Return (x, y) of the center of cell containing provided text 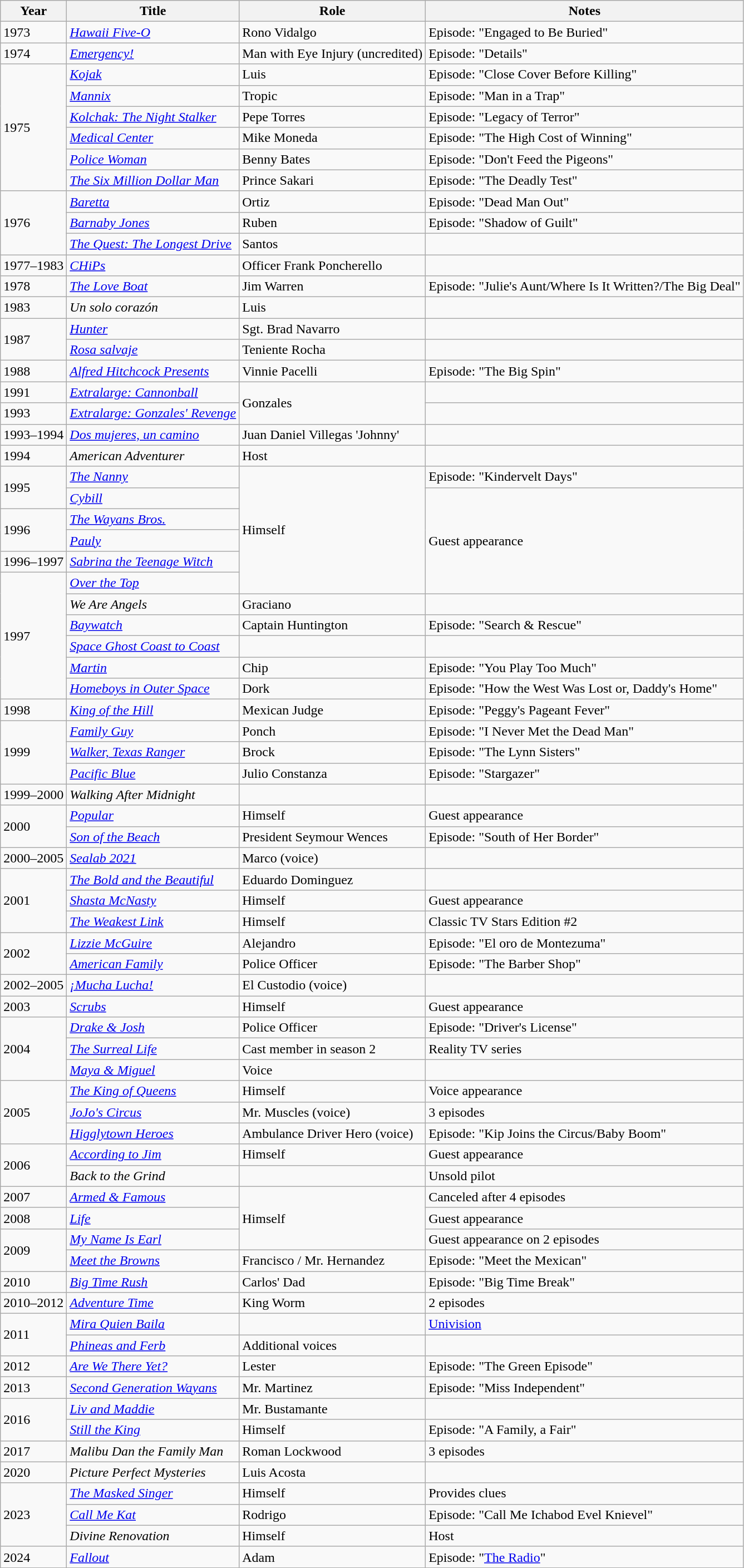
Armed & Famous (153, 1197)
2001 (33, 900)
Baretta (153, 201)
Episode: "Dead Man Out" (584, 201)
1996–1997 (33, 561)
1999–2000 (33, 795)
Tropic (333, 96)
Role (333, 11)
Are We There Yet? (153, 1367)
Lizzie McGuire (153, 943)
Kolchak: The Night Stalker (153, 117)
Second Generation Wayans (153, 1388)
Martin (153, 668)
Benny Bates (333, 159)
Episode: "Man in a Trap" (584, 96)
Police Woman (153, 159)
Dork (333, 689)
2013 (33, 1388)
Fallout (153, 1557)
Lester (333, 1367)
Episode: "The Barber Shop" (584, 964)
2010–2012 (33, 1303)
Pacific Blue (153, 773)
1983 (33, 308)
1974 (33, 53)
Man with Eye Injury (uncredited) (333, 53)
2005 (33, 1112)
The Love Boat (153, 287)
Family Guy (153, 731)
Juan Daniel Villegas 'Johnny' (333, 435)
Episode: "A Family, a Fair" (584, 1430)
Shasta McNasty (153, 900)
Walking After Midnight (153, 795)
2000–2005 (33, 858)
Pauly (153, 540)
Mexican Judge (333, 710)
Malibu Dan the Family Man (153, 1451)
Episode: "South of Her Border" (584, 837)
1991 (33, 392)
2006 (33, 1165)
Vinnie Pacelli (333, 371)
2000 (33, 826)
1999 (33, 752)
Mr. Bustamante (333, 1409)
The Wayans Bros. (153, 519)
The Bold and the Beautiful (153, 879)
Homeboys in Outer Space (153, 689)
Roman Lockwood (333, 1451)
Un solo corazón (153, 308)
2012 (33, 1367)
Maya & Miguel (153, 1070)
Episode: "Peggy's Pageant Fever" (584, 710)
Hawaii Five-O (153, 32)
Son of the Beach (153, 837)
El Custodio (voice) (333, 985)
2002–2005 (33, 985)
JoJo's Circus (153, 1112)
Episode: "Big Time Break" (584, 1281)
Big Time Rush (153, 1281)
President Seymour Wences (333, 837)
1996 (33, 530)
Mannix (153, 96)
2017 (33, 1451)
Rodrigo (333, 1515)
Episode: "El oro de Montezuma" (584, 943)
Popular (153, 816)
1975 (33, 127)
1976 (33, 223)
The Nanny (153, 477)
Julio Constanza (333, 773)
The King of Queens (153, 1091)
Episode: "The Green Episode" (584, 1367)
Episode: "How the West Was Lost or, Daddy's Home" (584, 689)
Voice (333, 1070)
Extralarge: Gonzales' Revenge (153, 413)
Episode: "The Big Spin" (584, 371)
Mike Moneda (333, 138)
Episode: "The Radio" (584, 1557)
Pepe Torres (333, 117)
Alfred Hitchcock Presents (153, 371)
Episode: "Meet the Mexican" (584, 1260)
Adventure Time (153, 1303)
Walker, Texas Ranger (153, 752)
Carlos' Dad (333, 1281)
Baywatch (153, 625)
King of the Hill (153, 710)
American Adventurer (153, 456)
Medical Center (153, 138)
Rono Vidalgo (333, 32)
Episode: "I Never Met the Dead Man" (584, 731)
Episode: "The High Cost of Winning" (584, 138)
My Name Is Earl (153, 1239)
2010 (33, 1281)
Brock (333, 752)
Mira Quien Baila (153, 1324)
Mr. Muscles (voice) (333, 1112)
2011 (33, 1335)
2004 (33, 1049)
Ambulance Driver Hero (voice) (333, 1133)
2023 (33, 1515)
Alejandro (333, 943)
Drake & Josh (153, 1028)
According to Jim (153, 1155)
Canceled after 4 episodes (584, 1197)
Guest appearance on 2 episodes (584, 1239)
Meet the Browns (153, 1260)
Phineas and Ferb (153, 1345)
Episode: "Kip Joins the Circus/Baby Boom" (584, 1133)
Captain Huntington (333, 625)
1987 (33, 339)
2007 (33, 1197)
Cybill (153, 498)
The Weakest Link (153, 921)
Episode: "You Play Too Much" (584, 668)
Episode: "Close Cover Before Killing" (584, 75)
Call Me Kat (153, 1515)
Episode: "Legacy of Terror" (584, 117)
Adam (333, 1557)
Santos (333, 244)
Episode: "Julie's Aunt/Where Is It Written?/The Big Deal" (584, 287)
2024 (33, 1557)
Episode: "Don't Feed the Pigeons" (584, 159)
The Surreal Life (153, 1049)
The Masked Singer (153, 1493)
2020 (33, 1472)
Barnaby Jones (153, 223)
The Quest: The Longest Drive (153, 244)
Univision (584, 1324)
Episode: "Kindervelt Days" (584, 477)
Cast member in season 2 (333, 1049)
Sabrina the Teenage Witch (153, 561)
Divine Renovation (153, 1536)
King Worm (333, 1303)
Additional voices (333, 1345)
Teniente Rocha (333, 350)
Sgt. Brad Navarro (333, 329)
Notes (584, 11)
Mr. Martinez (333, 1388)
2016 (33, 1419)
Episode: "The Deadly Test" (584, 180)
Episode: "Details" (584, 53)
1973 (33, 32)
Episode: "Engaged to Be Buried" (584, 32)
CHiPs (153, 265)
Episode: "The Lynn Sisters" (584, 752)
2002 (33, 954)
1997 (33, 635)
Emergency! (153, 53)
Francisco / Mr. Hernandez (333, 1260)
Episode: "Shadow of Guilt" (584, 223)
Officer Frank Poncherello (333, 265)
Hunter (153, 329)
Graciano (333, 604)
Voice appearance (584, 1091)
¡Mucha Lucha! (153, 985)
We Are Angels (153, 604)
1998 (33, 710)
Episode: "Driver's License" (584, 1028)
Sealab 2021 (153, 858)
Luis Acosta (333, 1472)
1977–1983 (33, 265)
Scrubs (153, 1007)
Episode: "Miss Independent" (584, 1388)
1995 (33, 487)
Year (33, 11)
Ponch (333, 731)
Prince Sakari (333, 180)
1993–1994 (33, 435)
Title (153, 11)
Space Ghost Coast to Coast (153, 647)
Unsold pilot (584, 1176)
Higglytown Heroes (153, 1133)
1988 (33, 371)
1993 (33, 413)
2008 (33, 1218)
Provides clues (584, 1493)
Back to the Grind (153, 1176)
2 episodes (584, 1303)
Dos mujeres, un camino (153, 435)
Classic TV Stars Edition #2 (584, 921)
Jim Warren (333, 287)
1978 (33, 287)
Still the King (153, 1430)
Rosa salvaje (153, 350)
Ruben (333, 223)
Picture Perfect Mysteries (153, 1472)
Eduardo Dominguez (333, 879)
1994 (33, 456)
Marco (voice) (333, 858)
Episode: "Search & Rescue" (584, 625)
The Six Million Dollar Man (153, 180)
Gonzales (333, 403)
Reality TV series (584, 1049)
Chip (333, 668)
Extralarge: Cannonball (153, 392)
Episode: "Stargazer" (584, 773)
Kojak (153, 75)
2003 (33, 1007)
American Family (153, 964)
Episode: "Call Me Ichabod Evel Knievel" (584, 1515)
Life (153, 1218)
Over the Top (153, 583)
Ortiz (333, 201)
2009 (33, 1250)
Liv and Maddie (153, 1409)
